Find where the given text appears and provide that cell's center as [X, Y] coordinate. 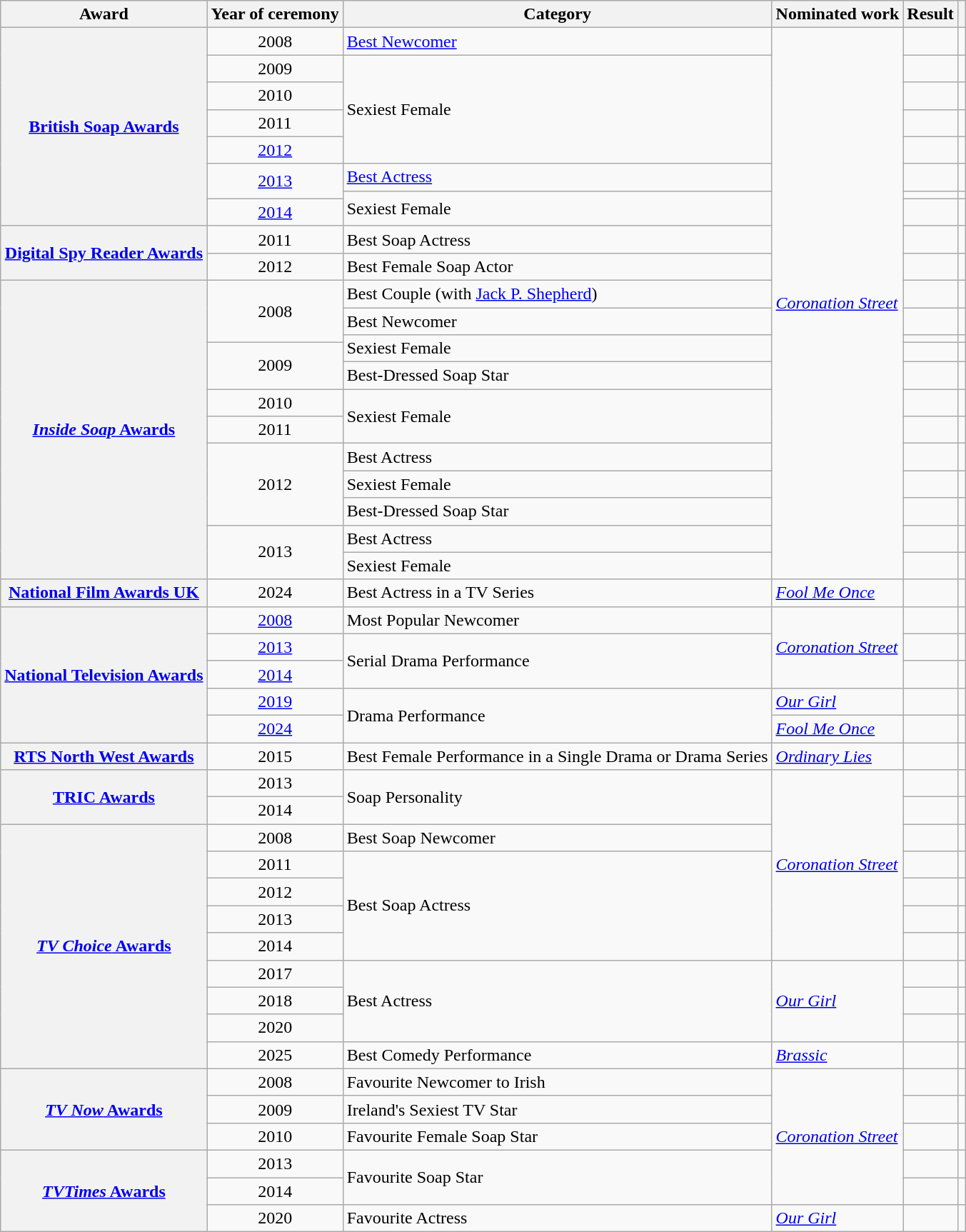
Best Actress in a TV Series [557, 593]
Favourite Actress [557, 1218]
TV Choice Awards [104, 947]
2017 [275, 973]
TRIC Awards [104, 797]
Best Female Soap Actor [557, 266]
Category [557, 14]
Award [104, 14]
Best Female Performance in a Single Drama or Drama Series [557, 756]
Favourite Newcomer to Irish [557, 1082]
RTS North West Awards [104, 756]
Inside Soap Awards [104, 430]
Best Comedy Performance [557, 1055]
Favourite Soap Star [557, 1177]
British Soap Awards [104, 127]
2019 [275, 701]
National Film Awards UK [104, 593]
Favourite Female Soap Star [557, 1136]
Best Soap Newcomer [557, 838]
2018 [275, 1001]
2015 [275, 756]
Ireland's Sexiest TV Star [557, 1109]
Most Popular Newcomer [557, 620]
Brassic [837, 1055]
Drama Performance [557, 715]
Digital Spy Reader Awards [104, 253]
Year of ceremony [275, 14]
2025 [275, 1055]
Result [930, 14]
Serial Drama Performance [557, 661]
Best Couple (with Jack P. Shepherd) [557, 294]
Ordinary Lies [837, 756]
TV Now Awards [104, 1109]
TVTimes Awards [104, 1191]
National Television Awards [104, 674]
Soap Personality [557, 797]
Nominated work [837, 14]
